Search for the cell housing the specified text and yield its [x, y] center coordinate. 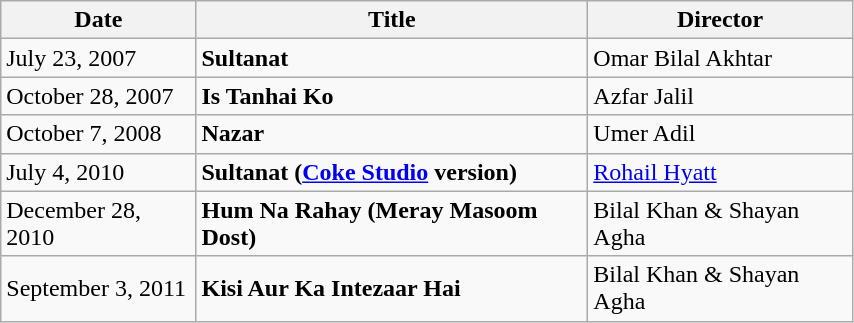
Azfar Jalil [720, 96]
December 28, 2010 [98, 224]
Sultanat (Coke Studio version) [392, 172]
Title [392, 20]
July 4, 2010 [98, 172]
Director [720, 20]
Hum Na Rahay (Meray Masoom Dost) [392, 224]
October 7, 2008 [98, 134]
July 23, 2007 [98, 58]
October 28, 2007 [98, 96]
September 3, 2011 [98, 288]
Date [98, 20]
Sultanat [392, 58]
Is Tanhai Ko [392, 96]
Omar Bilal Akhtar [720, 58]
Umer Adil [720, 134]
Nazar [392, 134]
Rohail Hyatt [720, 172]
Kisi Aur Ka Intezaar Hai [392, 288]
